Pinpoint the cell where the given text exists, returning its (x, y) midpoint coordinate. 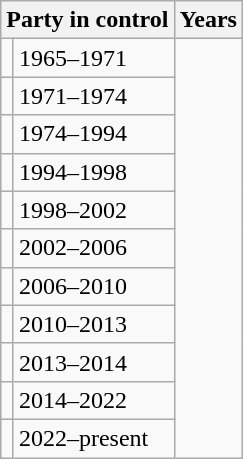
1998–2002 (94, 210)
2022–present (94, 438)
2006–2010 (94, 286)
2013–2014 (94, 362)
Party in control (88, 20)
2014–2022 (94, 400)
2002–2006 (94, 248)
1971–1974 (94, 96)
Years (208, 20)
1965–1971 (94, 58)
1974–1994 (94, 134)
2010–2013 (94, 324)
1994–1998 (94, 172)
